Locate the cell with the specified text and output its [x, y] center coordinate. 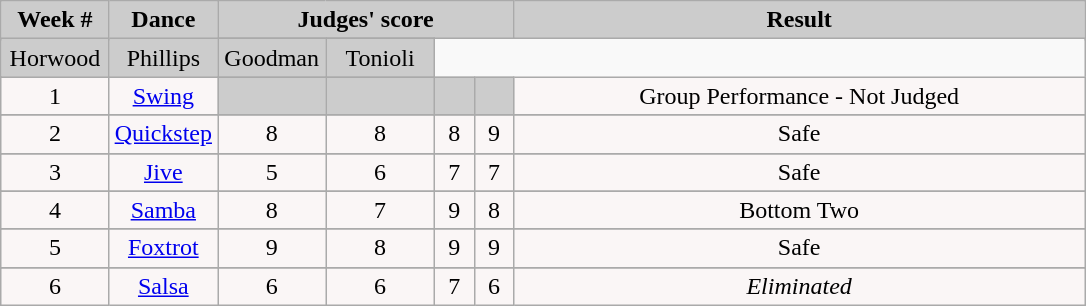
Horwood [55, 58]
Judges' score [366, 20]
Quickstep [163, 134]
Foxtrot [163, 248]
Jive [163, 172]
Group Performance - Not Judged [800, 96]
Week # [55, 20]
Eliminated [800, 286]
Samba [163, 210]
Phillips [163, 58]
Goodman [272, 58]
Salsa [163, 286]
4 [55, 210]
Bottom Two [800, 210]
3 [55, 172]
Dance [163, 20]
Swing [163, 96]
1 [55, 96]
Result [800, 20]
Tonioli [380, 58]
2 [55, 134]
